Identify which cell holds the provided text, then report its [X, Y] central coordinate. 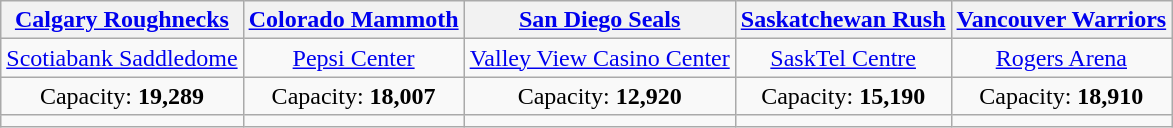
Scotiabank Saddledome [122, 58]
Colorado Mammoth [354, 20]
Capacity: 18,007 [354, 96]
SaskTel Centre [843, 58]
San Diego Seals [600, 20]
Capacity: 15,190 [843, 96]
Valley View Casino Center [600, 58]
Rogers Arena [1062, 58]
Capacity: 19,289 [122, 96]
Pepsi Center [354, 58]
Capacity: 18,910 [1062, 96]
Saskatchewan Rush [843, 20]
Capacity: 12,920 [600, 96]
Calgary Roughnecks [122, 20]
Vancouver Warriors [1062, 20]
